Provide the (x, y) coordinate of the cell's center where the given text is located.  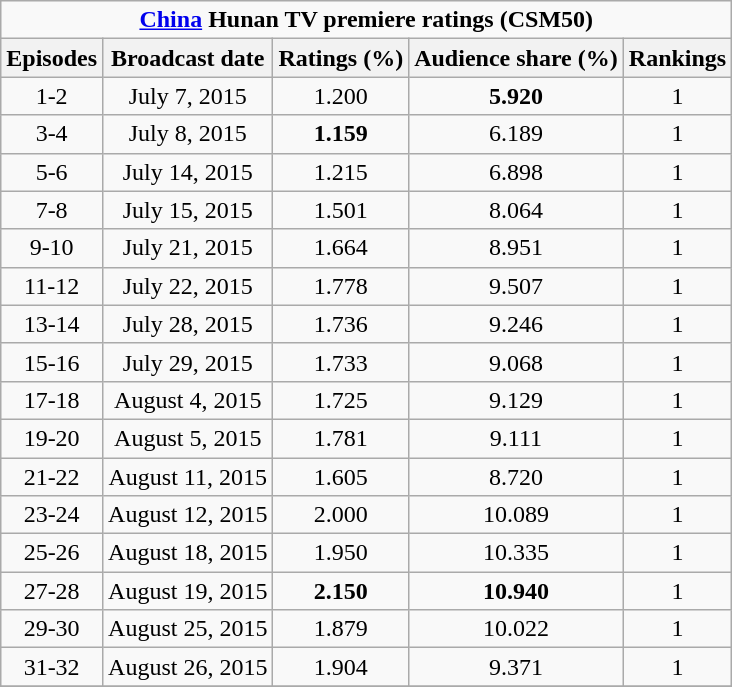
5.920 (516, 96)
1.501 (341, 210)
July 22, 2015 (188, 286)
9.111 (516, 438)
China Hunan TV premiere ratings (CSM50) (366, 20)
1.605 (341, 477)
July 29, 2015 (188, 362)
2.000 (341, 515)
1.725 (341, 400)
5-6 (52, 172)
9-10 (52, 248)
1.781 (341, 438)
10.940 (516, 591)
August 5, 2015 (188, 438)
July 7, 2015 (188, 96)
July 15, 2015 (188, 210)
1.904 (341, 667)
17-18 (52, 400)
1.879 (341, 629)
Audience share (%) (516, 58)
9.507 (516, 286)
10.022 (516, 629)
29-30 (52, 629)
1.200 (341, 96)
19-20 (52, 438)
July 14, 2015 (188, 172)
Broadcast date (188, 58)
10.089 (516, 515)
August 12, 2015 (188, 515)
1.736 (341, 324)
1.950 (341, 553)
9.371 (516, 667)
August 18, 2015 (188, 553)
1.215 (341, 172)
1.778 (341, 286)
9.129 (516, 400)
August 26, 2015 (188, 667)
1-2 (52, 96)
15-16 (52, 362)
1.733 (341, 362)
13-14 (52, 324)
August 11, 2015 (188, 477)
1.159 (341, 134)
11-12 (52, 286)
1.664 (341, 248)
August 19, 2015 (188, 591)
9.068 (516, 362)
10.335 (516, 553)
7-8 (52, 210)
8.951 (516, 248)
Ratings (%) (341, 58)
9.246 (516, 324)
August 4, 2015 (188, 400)
8.720 (516, 477)
August 25, 2015 (188, 629)
July 8, 2015 (188, 134)
6.189 (516, 134)
31-32 (52, 667)
27-28 (52, 591)
July 21, 2015 (188, 248)
21-22 (52, 477)
25-26 (52, 553)
8.064 (516, 210)
July 28, 2015 (188, 324)
3-4 (52, 134)
Rankings (677, 58)
6.898 (516, 172)
2.150 (341, 591)
23-24 (52, 515)
Episodes (52, 58)
